From the cell containing the given text, extract its center point as [x, y] coordinate. 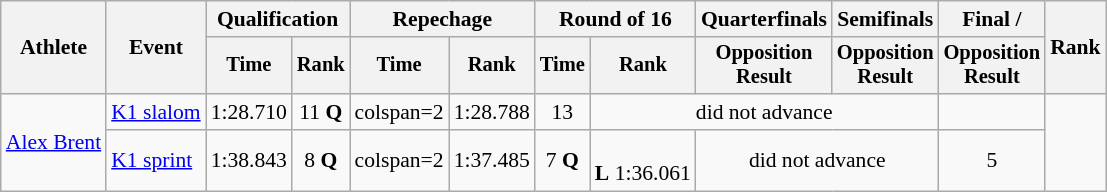
K1 slalom [156, 112]
L 1:36.061 [643, 160]
1:37.485 [492, 160]
Alex Brent [54, 142]
7 Q [562, 160]
Final / [992, 19]
Event [156, 48]
11 Q [321, 112]
5 [992, 160]
1:28.710 [249, 112]
Quarterfinals [764, 19]
K1 sprint [156, 160]
Round of 16 [616, 19]
1:38.843 [249, 160]
8 Q [321, 160]
13 [562, 112]
Semifinals [886, 19]
1:28.788 [492, 112]
Qualification [278, 19]
Athlete [54, 48]
Repechage [442, 19]
